Search for the cell housing the specified text and yield its (x, y) center coordinate. 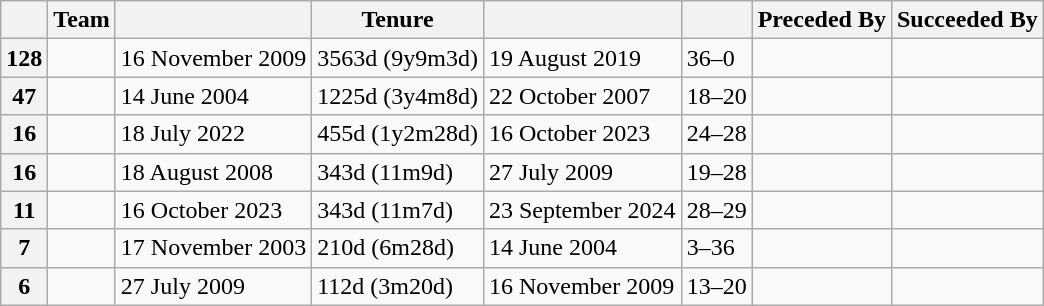
13–20 (716, 286)
112d (3m20d) (398, 286)
19–28 (716, 172)
Succeeded By (967, 20)
343d (11m9d) (398, 172)
19 August 2019 (582, 58)
3563d (9y9m3d) (398, 58)
18 July 2022 (213, 134)
Team (82, 20)
22 October 2007 (582, 96)
36–0 (716, 58)
28–29 (716, 210)
24–28 (716, 134)
11 (24, 210)
7 (24, 248)
Preceded By (822, 20)
6 (24, 286)
3–36 (716, 248)
23 September 2024 (582, 210)
18 August 2008 (213, 172)
18–20 (716, 96)
343d (11m7d) (398, 210)
455d (1y2m28d) (398, 134)
Tenure (398, 20)
47 (24, 96)
17 November 2003 (213, 248)
210d (6m28d) (398, 248)
128 (24, 58)
1225d (3y4m8d) (398, 96)
